Return (x, y) of the center of cell containing provided text 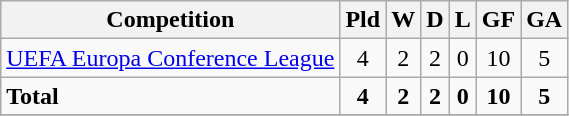
Pld (363, 20)
W (404, 20)
GF (498, 20)
Total (170, 96)
UEFA Europa Conference League (170, 58)
D (435, 20)
GA (544, 20)
Competition (170, 20)
L (462, 20)
